Capture the cell that displays the provided text and extract its (X, Y) central coordinate. 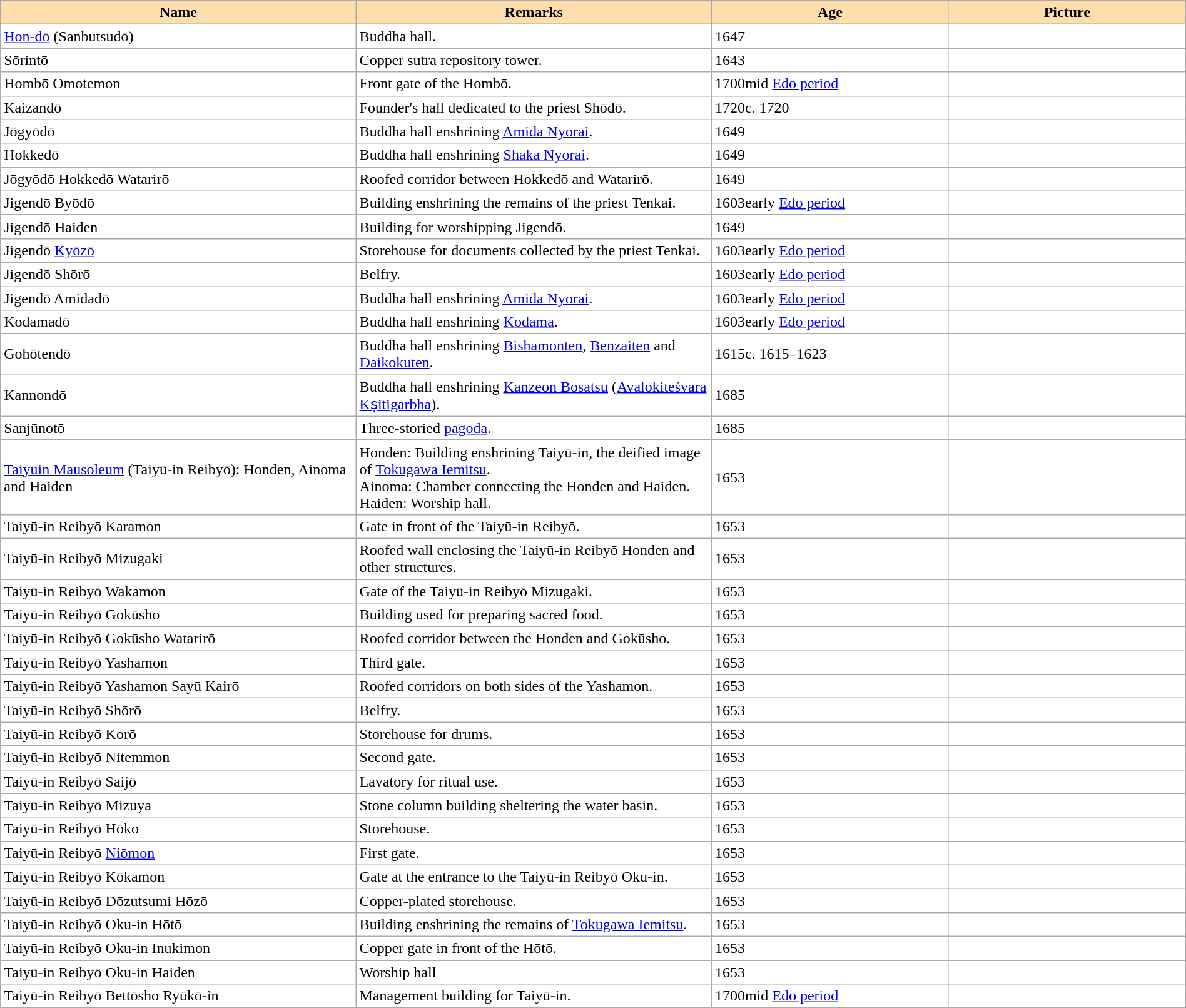
Worship hall (534, 972)
Kannondō (178, 395)
Building used for preparing sacred food. (534, 615)
Management building for Taiyū-in. (534, 996)
Roofed corridor between the Honden and Gokūsho. (534, 639)
Taiyū-in Reibyō Bettōsho Ryūkō-in (178, 996)
Taiyū-in Reibyō Saijō (178, 781)
Gohōtendō (178, 354)
Three-storied pagoda. (534, 428)
Roofed wall enclosing the Taiyū-in Reibyō Honden and other structures. (534, 558)
Taiyū-in Reibyō Niōmon (178, 853)
Building for worshipping Jigendō. (534, 227)
Gate at the entrance to the Taiyū-in Reibyō Oku-in. (534, 877)
Honden: Building enshrining Taiyū-in, the deified image of Tokugawa Iemitsu. Ainoma: Chamber connecting the Honden and Haiden. Haiden: Worship hall. (534, 477)
Picture (1067, 13)
Taiyū-in Reibyō Oku-in Inukimon (178, 948)
Taiyū-in Reibyō Mizugaki (178, 558)
Jigendō Kyōzō (178, 250)
1720c. 1720 (829, 108)
Storehouse. (534, 829)
Buddha hall enshrining Kanzeon Bosatsu (Avalokiteśvara Kṣitigarbha). (534, 395)
Buddha hall enshrining Kodama. (534, 322)
Lavatory for ritual use. (534, 781)
First gate. (534, 853)
Taiyū-in Reibyō Kōkamon (178, 877)
Building enshrining the remains of the priest Tenkai. (534, 203)
Sōrintō (178, 60)
Name (178, 13)
1615c. 1615–1623 (829, 354)
Sanjūnotō (178, 428)
Taiyū-in Reibyō Gokūsho (178, 615)
Jigendō Amidadō (178, 298)
Hokkedō (178, 155)
Jigendō Shōrō (178, 274)
Gate of the Taiyū-in Reibyō Mizugaki. (534, 591)
Kodamadō (178, 322)
Hon-dō (Sanbutsudō) (178, 36)
Taiyū-in Reibyō Korō (178, 734)
Taiyū-in Reibyō Oku-in Haiden (178, 972)
Building enshrining the remains of Tokugawa Iemitsu. (534, 924)
Taiyū-in Reibyō Gokūsho Watarirō (178, 639)
Hombō Omotemon (178, 84)
Buddha hall enshrining Bishamonten, Benzaiten and Daikokuten. (534, 354)
1643 (829, 60)
Founder's hall dedicated to the priest Shōdō. (534, 108)
Roofed corridors on both sides of the Yashamon. (534, 686)
Taiyuin Mausoleum (Taiyū-in Reibyō): Honden, Ainoma and Haiden (178, 477)
Taiyū-in Reibyō Shōrō (178, 710)
Jōgyōdō (178, 131)
Taiyū-in Reibyō Wakamon (178, 591)
1647 (829, 36)
Taiyū-in Reibyō Yashamon Sayū Kairō (178, 686)
Second gate. (534, 758)
Taiyū-in Reibyō Dōzutsumi Hōzō (178, 900)
Kaizandō (178, 108)
Taiyū-in Reibyō Nitemmon (178, 758)
Storehouse for drums. (534, 734)
Buddha hall. (534, 36)
Taiyū-in Reibyō Karamon (178, 526)
Taiyū-in Reibyō Hōko (178, 829)
Remarks (534, 13)
Jigendō Byōdō (178, 203)
Copper gate in front of the Hōtō. (534, 948)
Buddha hall enshrining Shaka Nyorai. (534, 155)
Storehouse for documents collected by the priest Tenkai. (534, 250)
Taiyū-in Reibyō Oku-in Hōtō (178, 924)
Taiyū-in Reibyō Mizuya (178, 805)
Jōgyōdō Hokkedō Watarirō (178, 179)
Third gate. (534, 663)
Copper sutra repository tower. (534, 60)
Roofed corridor between Hokkedō and Watarirō. (534, 179)
Front gate of the Hombō. (534, 84)
Stone column building sheltering the water basin. (534, 805)
Gate in front of the Taiyū-in Reibyō. (534, 526)
Age (829, 13)
Taiyū-in Reibyō Yashamon (178, 663)
Copper-plated storehouse. (534, 900)
Jigendō Haiden (178, 227)
